Locate the cell with the specified text and output its (x, y) center coordinate. 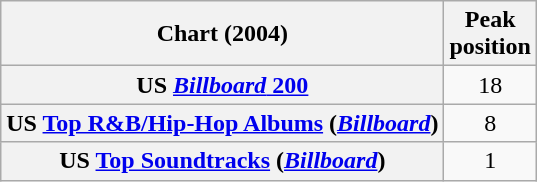
US Top Soundtracks (Billboard) (222, 161)
Peak position (490, 34)
Chart (2004) (222, 34)
8 (490, 123)
1 (490, 161)
18 (490, 85)
US Billboard 200 (222, 85)
US Top R&B/Hip-Hop Albums (Billboard) (222, 123)
